Return (X, Y) of the center of cell containing provided text 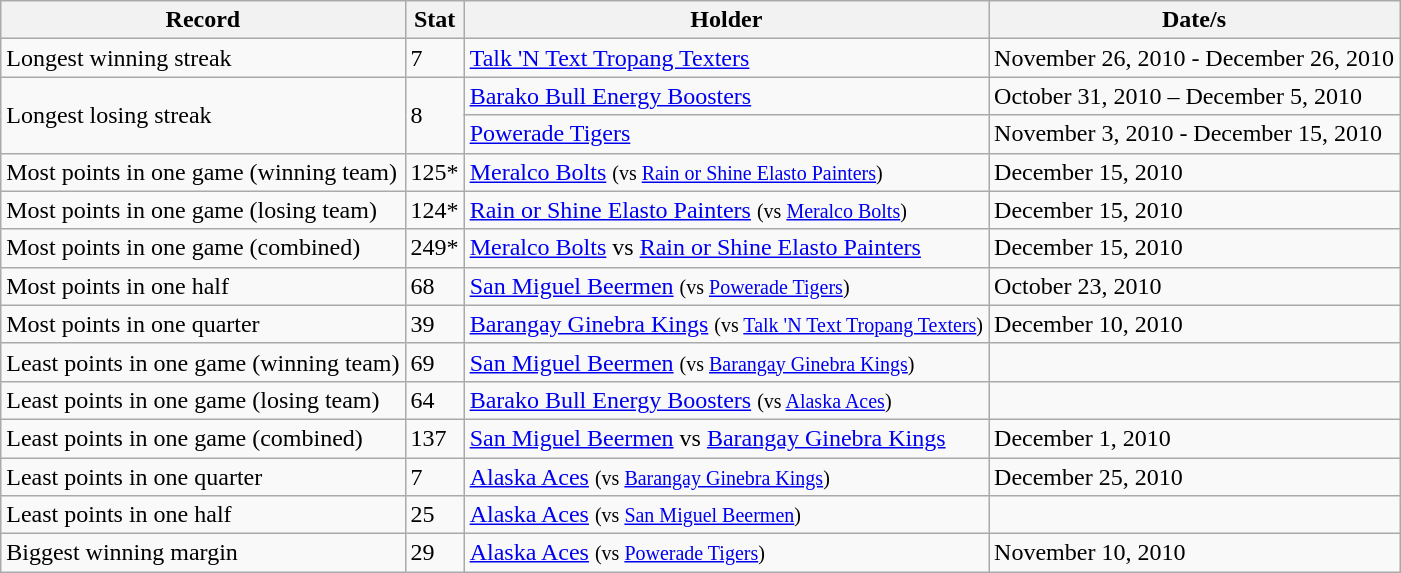
69 (434, 362)
Most points in one game (winning team) (203, 172)
Alaska Aces (vs Powerade Tigers) (726, 553)
125* (434, 172)
124* (434, 210)
Most points in one half (203, 286)
San Miguel Beermen vs Barangay Ginebra Kings (726, 438)
64 (434, 400)
8 (434, 115)
249* (434, 248)
Holder (726, 20)
Talk 'N Text Tropang Texters (726, 58)
December 25, 2010 (1194, 477)
Barangay Ginebra Kings (vs Talk 'N Text Tropang Texters) (726, 324)
Least points in one game (combined) (203, 438)
Most points in one quarter (203, 324)
Alaska Aces (vs Barangay Ginebra Kings) (726, 477)
Barako Bull Energy Boosters (vs Alaska Aces) (726, 400)
Least points in one quarter (203, 477)
Meralco Bolts (vs Rain or Shine Elasto Painters) (726, 172)
68 (434, 286)
Alaska Aces (vs San Miguel Beermen) (726, 515)
Least points in one game (winning team) (203, 362)
San Miguel Beermen (vs Barangay Ginebra Kings) (726, 362)
29 (434, 553)
137 (434, 438)
39 (434, 324)
Most points in one game (losing team) (203, 210)
Rain or Shine Elasto Painters (vs Meralco Bolts) (726, 210)
December 1, 2010 (1194, 438)
November 3, 2010 - December 15, 2010 (1194, 134)
November 10, 2010 (1194, 553)
Biggest winning margin (203, 553)
October 31, 2010 – December 5, 2010 (1194, 96)
25 (434, 515)
Barako Bull Energy Boosters (726, 96)
Stat (434, 20)
October 23, 2010 (1194, 286)
Most points in one game (combined) (203, 248)
Longest losing streak (203, 115)
San Miguel Beermen (vs Powerade Tigers) (726, 286)
Meralco Bolts vs Rain or Shine Elasto Painters (726, 248)
November 26, 2010 - December 26, 2010 (1194, 58)
Longest winning streak (203, 58)
Date/s (1194, 20)
December 10, 2010 (1194, 324)
Powerade Tigers (726, 134)
Record (203, 20)
Least points in one game (losing team) (203, 400)
Least points in one half (203, 515)
